Pinpoint the cell where the given text exists, returning its (x, y) midpoint coordinate. 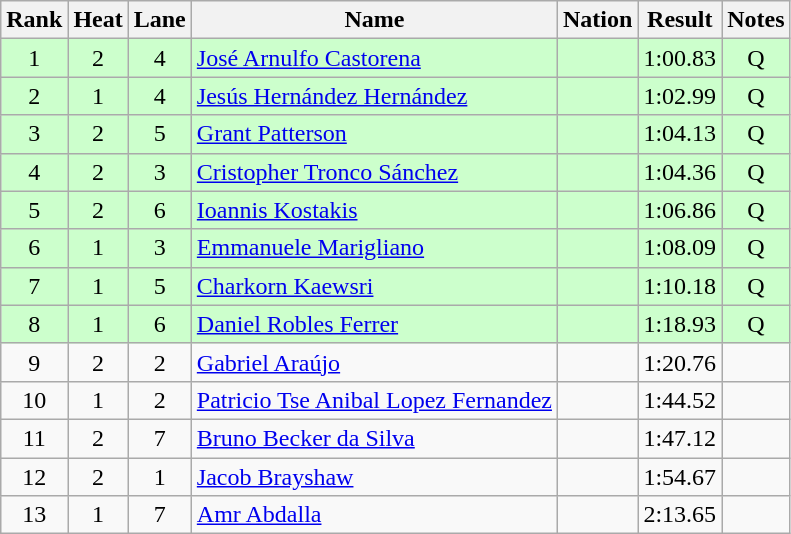
Rank (34, 20)
2:13.65 (680, 515)
1:04.36 (680, 172)
Jacob Brayshaw (374, 477)
Gabriel Araújo (374, 362)
1:44.52 (680, 400)
1:47.12 (680, 438)
Heat (98, 20)
12 (34, 477)
8 (34, 324)
1:04.13 (680, 134)
10 (34, 400)
Jesús Hernández Hernández (374, 96)
1:02.99 (680, 96)
Result (680, 20)
Amr Abdalla (374, 515)
1:06.86 (680, 210)
1:54.67 (680, 477)
Patricio Tse Anibal Lopez Fernandez (374, 400)
Bruno Becker da Silva (374, 438)
1:00.83 (680, 58)
Charkorn Kaewsri (374, 286)
1:10.18 (680, 286)
Name (374, 20)
11 (34, 438)
Notes (756, 20)
Emmanuele Marigliano (374, 248)
1:08.09 (680, 248)
Daniel Robles Ferrer (374, 324)
Ioannis Kostakis (374, 210)
9 (34, 362)
1:18.93 (680, 324)
13 (34, 515)
1:20.76 (680, 362)
Nation (597, 20)
José Arnulfo Castorena (374, 58)
Grant Patterson (374, 134)
Lane (160, 20)
Cristopher Tronco Sánchez (374, 172)
